For the text-containing cell, return its midpoint in (x, y) coordinate format. 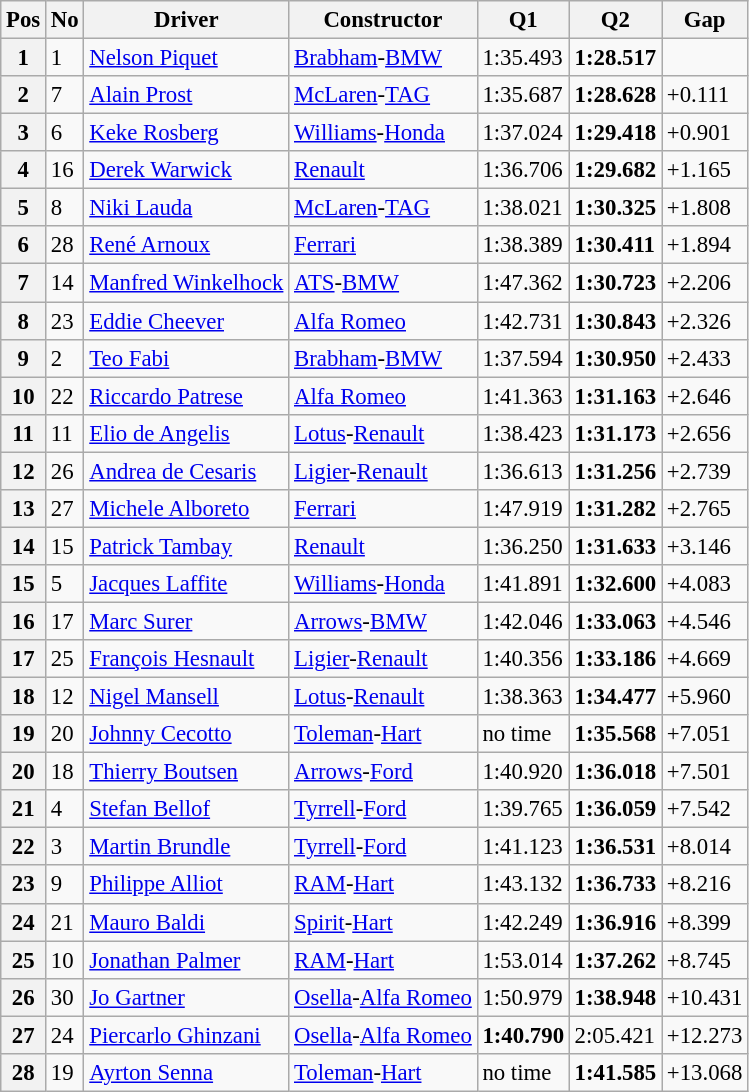
+8.216 (705, 885)
+1.894 (705, 245)
Arrows-Ford (383, 772)
Piercarlo Ghinzani (186, 1035)
Derek Warwick (186, 170)
Jacques Laffite (186, 584)
1:31.282 (615, 509)
1:30.950 (615, 358)
1:41.585 (615, 1073)
1:28.628 (615, 95)
1:38.423 (523, 433)
13 (24, 509)
1:36.531 (615, 847)
1:36.613 (523, 471)
1:33.063 (615, 621)
No (65, 20)
1:36.916 (615, 922)
+8.014 (705, 847)
1:38.389 (523, 245)
1:28.517 (615, 58)
Andrea de Cesaris (186, 471)
1:38.363 (523, 697)
1:36.733 (615, 885)
1:40.356 (523, 659)
Marc Surer (186, 621)
+2.656 (705, 433)
1:41.891 (523, 584)
1:47.362 (523, 283)
Keke Rosberg (186, 133)
Q2 (615, 20)
+13.068 (705, 1073)
Manfred Winkelhock (186, 283)
1:40.790 (523, 1035)
1:30.411 (615, 245)
Nelson Piquet (186, 58)
1:30.325 (615, 208)
1:32.600 (615, 584)
+3.146 (705, 546)
1:30.843 (615, 321)
1:31.173 (615, 433)
+0.901 (705, 133)
+8.745 (705, 960)
1:38.948 (615, 997)
+4.546 (705, 621)
Stefan Bellof (186, 809)
1:34.477 (615, 697)
Jonathan Palmer (186, 960)
+2.433 (705, 358)
1:42.249 (523, 922)
Ayrton Senna (186, 1073)
Jo Gartner (186, 997)
Johnny Cecotto (186, 734)
+8.399 (705, 922)
1:31.163 (615, 396)
1:31.256 (615, 471)
1:35.493 (523, 58)
1:39.765 (523, 809)
ATS-BMW (383, 283)
Riccardo Patrese (186, 396)
30 (65, 997)
+1.165 (705, 170)
Patrick Tambay (186, 546)
+5.960 (705, 697)
Arrows-BMW (383, 621)
Philippe Alliot (186, 885)
1:50.979 (523, 997)
+4.083 (705, 584)
+0.111 (705, 95)
Niki Lauda (186, 208)
+2.739 (705, 471)
Eddie Cheever (186, 321)
Gap (705, 20)
Q1 (523, 20)
Thierry Boutsen (186, 772)
1:35.687 (523, 95)
Mauro Baldi (186, 922)
1:36.250 (523, 546)
1:41.363 (523, 396)
+7.501 (705, 772)
Martin Brundle (186, 847)
2:05.421 (615, 1035)
1:42.046 (523, 621)
Constructor (383, 20)
1:36.059 (615, 809)
1:31.633 (615, 546)
Teo Fabi (186, 358)
1:40.920 (523, 772)
1:35.568 (615, 734)
+2.326 (705, 321)
1:29.418 (615, 133)
René Arnoux (186, 245)
1:30.723 (615, 283)
1:29.682 (615, 170)
1:36.706 (523, 170)
1:33.186 (615, 659)
Nigel Mansell (186, 697)
+4.669 (705, 659)
+7.051 (705, 734)
1:42.731 (523, 321)
1:37.594 (523, 358)
1:43.132 (523, 885)
+7.542 (705, 809)
Elio de Angelis (186, 433)
+2.206 (705, 283)
+2.646 (705, 396)
François Hesnault (186, 659)
Alain Prost (186, 95)
1:37.024 (523, 133)
Driver (186, 20)
+12.273 (705, 1035)
1:38.021 (523, 208)
1:37.262 (615, 960)
+2.765 (705, 509)
1:47.919 (523, 509)
Pos (24, 20)
Spirit-Hart (383, 922)
+10.431 (705, 997)
1:53.014 (523, 960)
Michele Alboreto (186, 509)
+1.808 (705, 208)
1:36.018 (615, 772)
1:41.123 (523, 847)
